Determine the [x, y] coordinate at the center of the cell enclosing the given text.  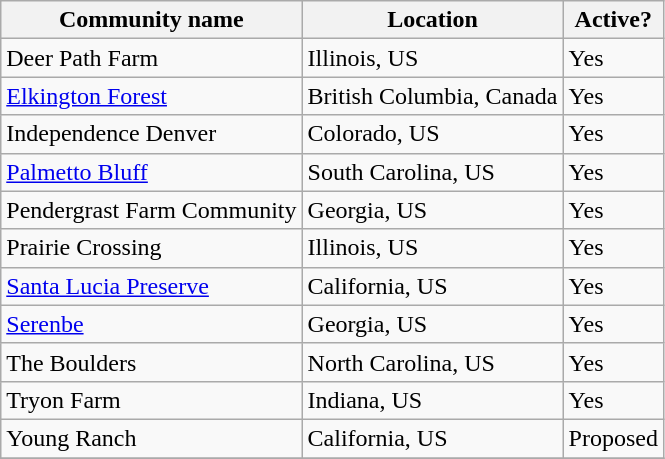
North Carolina, US [432, 362]
Pendergrast Farm Community [152, 210]
Elkington Forest [152, 96]
Location [432, 20]
Colorado, US [432, 134]
Prairie Crossing [152, 248]
Active? [613, 20]
South Carolina, US [432, 172]
Community name [152, 20]
Serenbe [152, 324]
Santa Lucia Preserve [152, 286]
British Columbia, Canada [432, 96]
Indiana, US [432, 400]
Independence Denver [152, 134]
Tryon Farm [152, 400]
Deer Path Farm [152, 58]
Proposed [613, 438]
Young Ranch [152, 438]
Palmetto Bluff [152, 172]
The Boulders [152, 362]
